Output the [X, Y] coordinate of the center of the cell containing the given text.  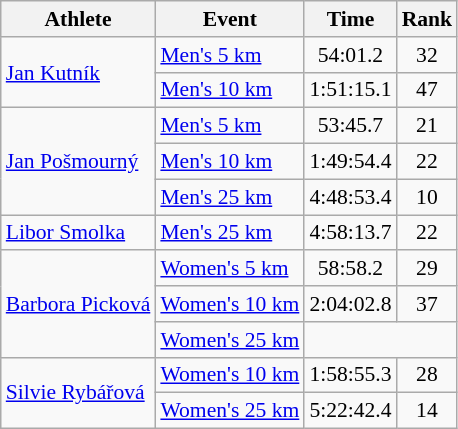
58:58.2 [350, 269]
47 [428, 90]
28 [428, 375]
29 [428, 269]
2:04:02.8 [350, 304]
37 [428, 304]
Rank [428, 19]
Jan Pošmourný [78, 162]
Women's 5 km [230, 269]
Jan Kutník [78, 72]
1:49:54.4 [350, 162]
10 [428, 197]
54:01.2 [350, 55]
21 [428, 126]
Athlete [78, 19]
5:22:42.4 [350, 411]
Barbora Picková [78, 304]
Libor Smolka [78, 233]
32 [428, 55]
Event [230, 19]
1:58:55.3 [350, 375]
4:48:53.4 [350, 197]
14 [428, 411]
Silvie Rybářová [78, 392]
53:45.7 [350, 126]
4:58:13.7 [350, 233]
Time [350, 19]
1:51:15.1 [350, 90]
